Find where the given text appears and provide that cell's center as (X, Y) coordinate. 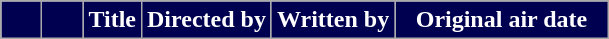
Directed by (206, 20)
Written by (332, 20)
Original air date (502, 20)
Title (112, 20)
